Pinpoint the cell where the given text exists, returning its [x, y] midpoint coordinate. 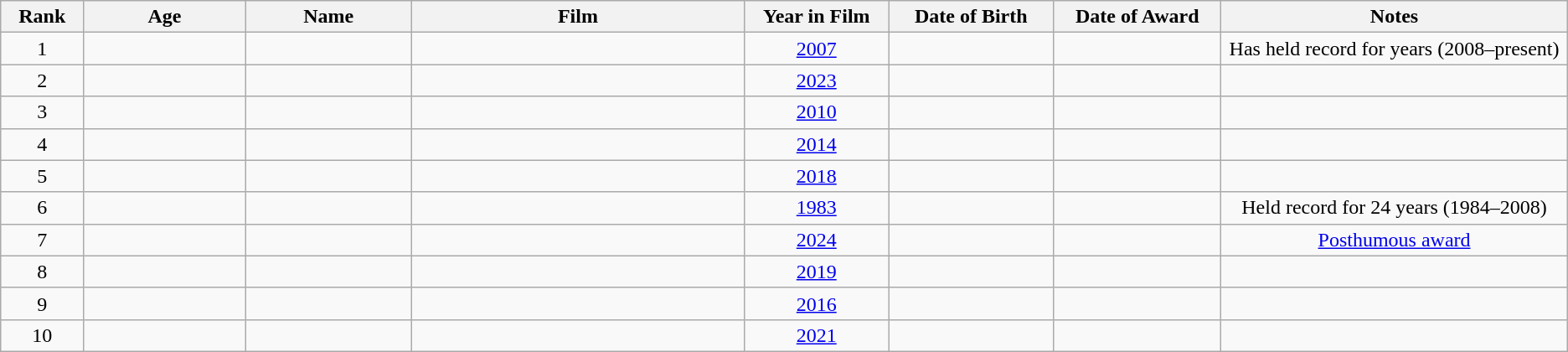
Name [328, 17]
1983 [817, 208]
Date of Birth [972, 17]
6 [42, 208]
2019 [817, 272]
2007 [817, 49]
1 [42, 49]
2 [42, 80]
2023 [817, 80]
2016 [817, 303]
Posthumous award [1394, 240]
2014 [817, 144]
2024 [817, 240]
Has held record for years (2008–present) [1394, 49]
Age [164, 17]
9 [42, 303]
Notes [1394, 17]
4 [42, 144]
3 [42, 112]
8 [42, 272]
5 [42, 176]
2018 [817, 176]
2021 [817, 335]
Year in Film [817, 17]
10 [42, 335]
Held record for 24 years (1984–2008) [1394, 208]
2010 [817, 112]
Date of Award [1137, 17]
Film [578, 17]
Rank [42, 17]
7 [42, 240]
